Search for the cell housing the specified text and yield its [X, Y] center coordinate. 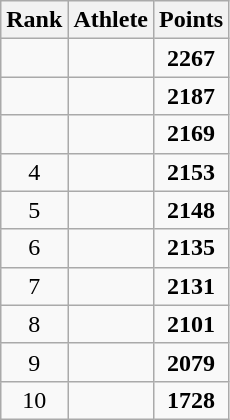
10 [34, 400]
8 [34, 324]
2135 [192, 248]
1728 [192, 400]
Rank [34, 20]
Athlete [111, 20]
2148 [192, 210]
2079 [192, 362]
2131 [192, 286]
2153 [192, 172]
5 [34, 210]
2267 [192, 58]
2101 [192, 324]
6 [34, 248]
2169 [192, 134]
4 [34, 172]
2187 [192, 96]
7 [34, 286]
9 [34, 362]
Points [192, 20]
